Provide the (x, y) coordinate of the cell's center where the given text is located.  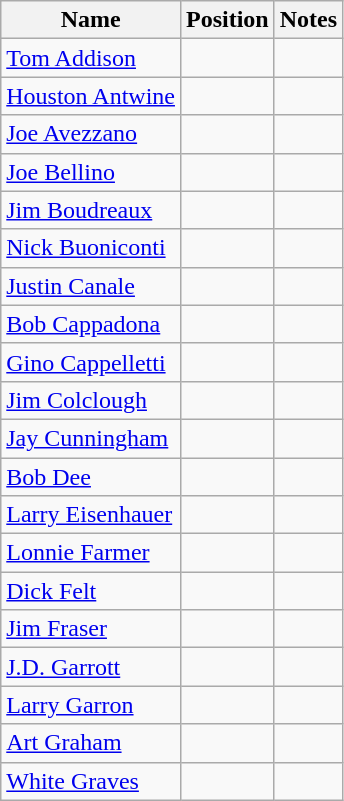
Jim Colclough (91, 400)
Jim Boudreaux (91, 210)
Gino Cappelletti (91, 362)
Joe Avezzano (91, 134)
Dick Felt (91, 591)
Larry Eisenhauer (91, 515)
Houston Antwine (91, 96)
Larry Garron (91, 705)
Nick Buoniconti (91, 248)
Lonnie Farmer (91, 553)
Justin Canale (91, 286)
Name (91, 20)
Notes (308, 20)
Joe Bellino (91, 172)
J.D. Garrott (91, 667)
Bob Cappadona (91, 324)
Jay Cunningham (91, 438)
Jim Fraser (91, 629)
Tom Addison (91, 58)
White Graves (91, 781)
Bob Dee (91, 477)
Position (227, 20)
Art Graham (91, 743)
